Determine the [X, Y] coordinate at the center of the cell enclosing the given text.  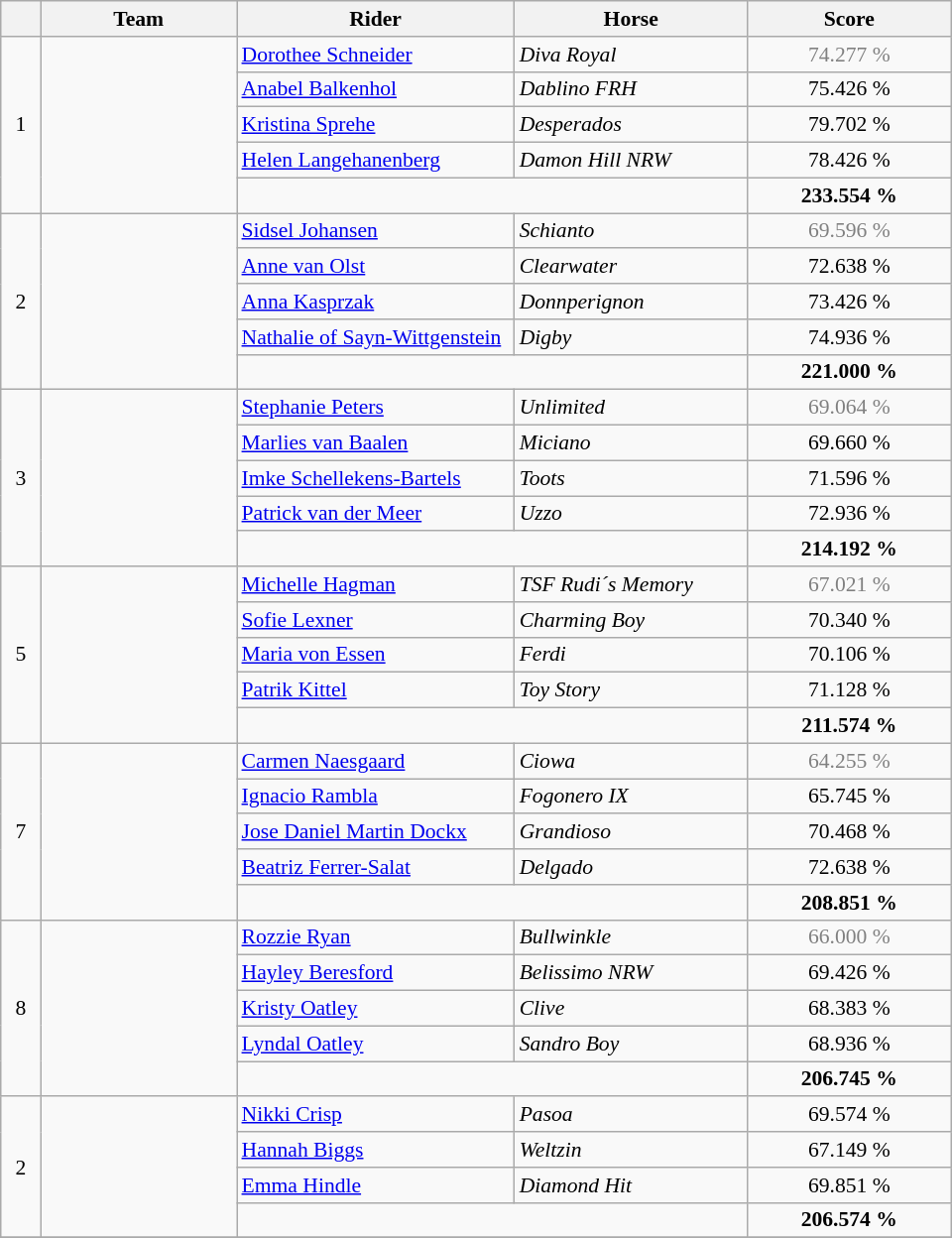
Diamond Hit [631, 1185]
Emma Hindle [375, 1185]
72.936 % [849, 514]
211.574 % [849, 726]
Sandro Boy [631, 1044]
69.660 % [849, 443]
Weltzin [631, 1150]
68.383 % [849, 1009]
67.149 % [849, 1150]
5 [21, 655]
70.468 % [849, 832]
69.064 % [849, 408]
Score [849, 19]
66.000 % [849, 937]
3 [21, 478]
68.936 % [849, 1044]
Delgado [631, 867]
Helen Langehanenberg [375, 161]
Ignacio Rambla [375, 797]
Fogonero IX [631, 797]
Imke Schellekens-Bartels [375, 478]
Lyndal Oatley [375, 1044]
Sofie Lexner [375, 620]
73.426 % [849, 302]
79.702 % [849, 125]
71.596 % [849, 478]
Toy Story [631, 690]
206.745 % [849, 1079]
Ciowa [631, 761]
Charming Boy [631, 620]
78.426 % [849, 161]
Unlimited [631, 408]
TSF Rudi´s Memory [631, 584]
Clearwater [631, 267]
Desperados [631, 125]
Team [139, 19]
Digby [631, 337]
74.936 % [849, 337]
Hayley Beresford [375, 973]
Jose Daniel Martin Dockx [375, 832]
70.106 % [849, 655]
233.554 % [849, 195]
64.255 % [849, 761]
Bullwinkle [631, 937]
Donnperignon [631, 302]
Hannah Biggs [375, 1150]
Diva Royal [631, 55]
Toots [631, 478]
Schianto [631, 231]
74.277 % [849, 55]
70.340 % [849, 620]
Nikki Crisp [375, 1115]
69.574 % [849, 1115]
Rider [375, 19]
65.745 % [849, 797]
67.021 % [849, 584]
Damon Hill NRW [631, 161]
Nathalie of Sayn-Wittgenstein [375, 337]
Dorothee Schneider [375, 55]
8 [21, 1008]
Miciano [631, 443]
Horse [631, 19]
69.426 % [849, 973]
206.574 % [849, 1220]
Ferdi [631, 655]
Kristy Oatley [375, 1009]
Anabel Balkenhol [375, 89]
Patrick van der Meer [375, 514]
Dablino FRH [631, 89]
75.426 % [849, 89]
Belissimo NRW [631, 973]
71.128 % [849, 690]
Anne van Olst [375, 267]
221.000 % [849, 372]
Rozzie Ryan [375, 937]
Sidsel Johansen [375, 231]
Anna Kasprzak [375, 302]
Kristina Sprehe [375, 125]
Pasoa [631, 1115]
7 [21, 831]
Beatriz Ferrer-Salat [375, 867]
Stephanie Peters [375, 408]
Maria von Essen [375, 655]
69.596 % [849, 231]
Marlies van Baalen [375, 443]
Uzzo [631, 514]
Clive [631, 1009]
1 [21, 125]
Grandioso [631, 832]
Michelle Hagman [375, 584]
69.851 % [849, 1185]
208.851 % [849, 903]
Patrik Kittel [375, 690]
214.192 % [849, 550]
Carmen Naesgaard [375, 761]
